From the cell containing the given text, extract its center point as (X, Y) coordinate. 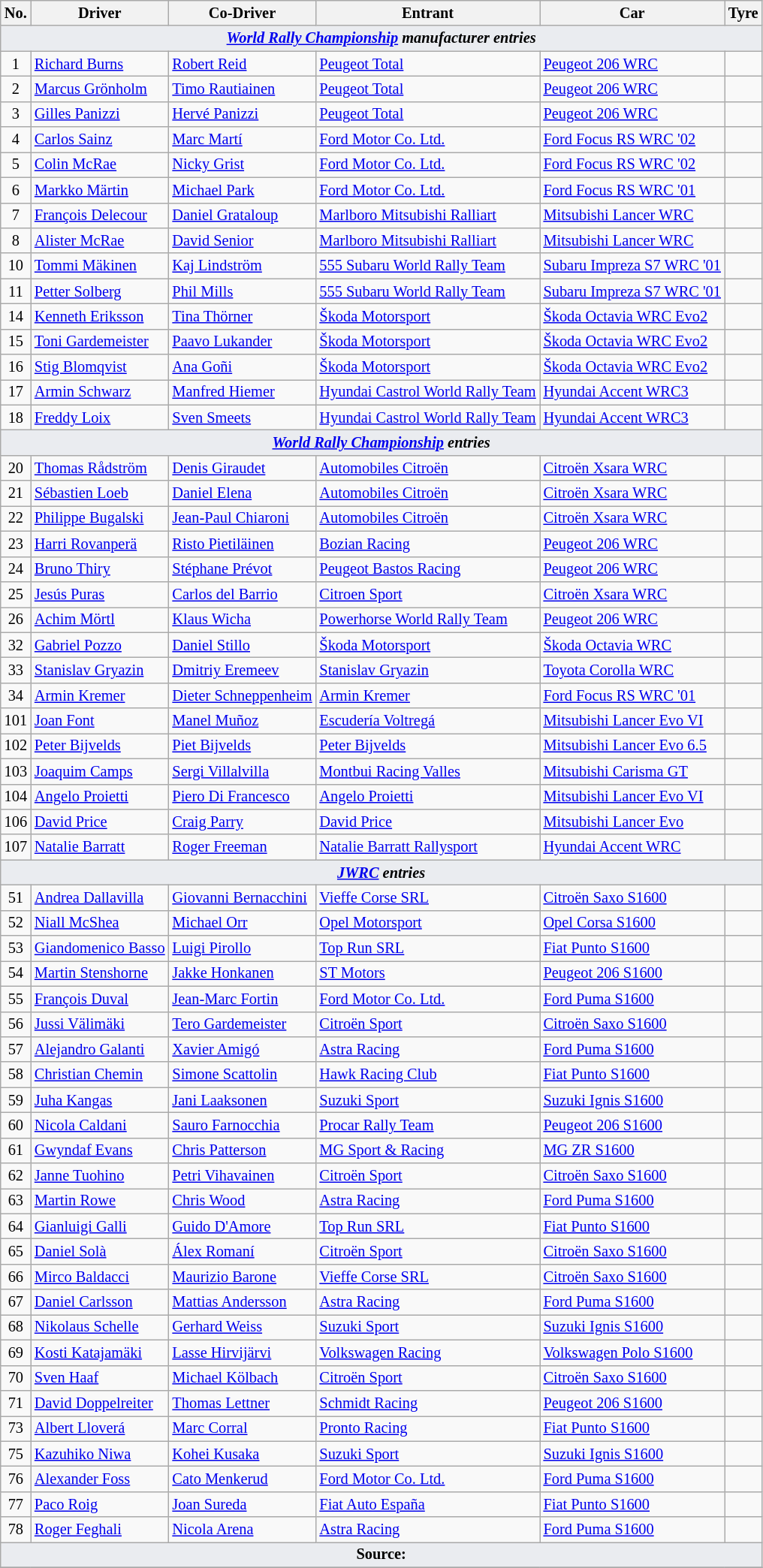
Daniel Carlsson (100, 1302)
Montbui Racing Valles (427, 771)
Sergi Villalvilla (243, 771)
16 (16, 367)
Mitsubishi Lancer Evo (632, 822)
Manfred Hiemer (243, 392)
Piero Di Francesco (243, 797)
Phil Mills (243, 291)
Gianluigi Galli (100, 1226)
61 (16, 1150)
Škoda Octavia WRC (632, 645)
Jani Laaksonen (243, 1100)
25 (16, 594)
Marc Martí (243, 140)
24 (16, 569)
Joan Sureda (243, 1504)
Niall McShea (100, 923)
Roger Freeman (243, 847)
33 (16, 670)
14 (16, 316)
Volkswagen Polo S1600 (632, 1352)
Jakke Honkanen (243, 973)
5 (16, 164)
Risto Pietiläinen (243, 544)
Mattias Andersson (243, 1302)
60 (16, 1125)
MG ZR S1600 (632, 1150)
Gilles Panizzi (100, 114)
Christian Chemin (100, 1075)
Harri Rovanperä (100, 544)
67 (16, 1302)
Car (632, 13)
Marc Corral (243, 1428)
Jussi Välimäki (100, 1024)
Opel Corsa S1600 (632, 923)
Carlos Sainz (100, 140)
Thomas Lettner (243, 1403)
Xavier Amigó (243, 1049)
4 (16, 140)
Petri Vihavainen (243, 1176)
Natalie Barratt (100, 847)
Klaus Wicha (243, 620)
Jean-Marc Fortin (243, 999)
Thomas Rådström (100, 468)
76 (16, 1479)
20 (16, 468)
Paco Roig (100, 1504)
Juha Kangas (100, 1100)
51 (16, 897)
62 (16, 1176)
75 (16, 1454)
Robert Reid (243, 64)
Joan Font (100, 721)
Sven Haaf (100, 1378)
Carlos del Barrio (243, 594)
Petter Solberg (100, 291)
Craig Parry (243, 822)
World Rally Championship entries (381, 442)
Michael Park (243, 190)
Procar Rally Team (427, 1125)
77 (16, 1504)
Tyre (743, 13)
Lasse Hirvijärvi (243, 1352)
Stéphane Prévot (243, 569)
Alexander Foss (100, 1479)
Schmidt Racing (427, 1403)
69 (16, 1352)
Entrant (427, 13)
Natalie Barratt Rallysport (427, 847)
106 (16, 822)
Manel Muñoz (243, 721)
8 (16, 240)
Toyota Corolla WRC (632, 670)
Peugeot Bastos Racing (427, 569)
Daniel Grataloup (243, 216)
Bozian Racing (427, 544)
Andrea Dallavilla (100, 897)
Jean-Paul Chiaroni (243, 518)
Stig Blomqvist (100, 367)
104 (16, 797)
Marcus Grönholm (100, 89)
Mitsubishi Carisma GT (632, 771)
52 (16, 923)
71 (16, 1403)
Opel Motorsport (427, 923)
70 (16, 1378)
Daniel Stillo (243, 645)
Volkswagen Racing (427, 1352)
François Duval (100, 999)
59 (16, 1100)
Tina Thörner (243, 316)
Bruno Thiry (100, 569)
58 (16, 1075)
MG Sport & Racing (427, 1150)
57 (16, 1049)
56 (16, 1024)
Jesús Puras (100, 594)
65 (16, 1252)
Alister McRae (100, 240)
Pronto Racing (427, 1428)
World Rally Championship manufacturer entries (381, 38)
Achim Mörtl (100, 620)
Source: (381, 1554)
Co-Driver (243, 13)
Kazuhiko Niwa (100, 1454)
Martin Stenshorne (100, 973)
Piet Bijvelds (243, 746)
78 (16, 1530)
David Senior (243, 240)
Markko Märtin (100, 190)
Freddy Loix (100, 418)
63 (16, 1201)
1 (16, 64)
Janne Tuohino (100, 1176)
Escudería Voltregá (427, 721)
11 (16, 291)
Dmitriy Eremeev (243, 670)
François Delecour (100, 216)
Denis Giraudet (243, 468)
Alejandro Galanti (100, 1049)
18 (16, 418)
3 (16, 114)
Philippe Bugalski (100, 518)
Mitsubishi Lancer Evo 6.5 (632, 746)
Paavo Lukander (243, 342)
107 (16, 847)
Guido D'Amore (243, 1226)
102 (16, 746)
55 (16, 999)
Mirco Baldacci (100, 1277)
Hawk Racing Club (427, 1075)
Ana Goñi (243, 367)
Michael Kölbach (243, 1378)
Powerhorse World Rally Team (427, 620)
53 (16, 948)
Kenneth Eriksson (100, 316)
7 (16, 216)
17 (16, 392)
Daniel Solà (100, 1252)
Gabriel Pozzo (100, 645)
Colin McRae (100, 164)
Simone Scattolin (243, 1075)
Kohei Kusaka (243, 1454)
Hervé Panizzi (243, 114)
Sauro Farnocchia (243, 1125)
Gwyndaf Evans (100, 1150)
Tero Gardemeister (243, 1024)
21 (16, 493)
Michael Orr (243, 923)
Sven Smeets (243, 418)
JWRC entries (381, 873)
32 (16, 645)
Nicola Caldani (100, 1125)
Tommi Mäkinen (100, 266)
Toni Gardemeister (100, 342)
Driver (100, 13)
34 (16, 695)
Daniel Elena (243, 493)
Nicky Grist (243, 164)
Martin Rowe (100, 1201)
26 (16, 620)
Gerhard Weiss (243, 1327)
10 (16, 266)
6 (16, 190)
Nicola Arena (243, 1530)
64 (16, 1226)
No. (16, 13)
Hyundai Accent WRC (632, 847)
Maurizio Barone (243, 1277)
Kosti Katajamäki (100, 1352)
Fiat Auto España (427, 1504)
22 (16, 518)
2 (16, 89)
101 (16, 721)
Giandomenico Basso (100, 948)
Chris Patterson (243, 1150)
23 (16, 544)
Nikolaus Schelle (100, 1327)
Giovanni Bernacchini (243, 897)
Sébastien Loeb (100, 493)
Joaquim Camps (100, 771)
Timo Rautiainen (243, 89)
54 (16, 973)
Chris Wood (243, 1201)
66 (16, 1277)
103 (16, 771)
Citroen Sport (427, 594)
Roger Feghali (100, 1530)
Cato Menkerud (243, 1479)
Luigi Pirollo (243, 948)
68 (16, 1327)
Armin Schwarz (100, 392)
David Doppelreiter (100, 1403)
Kaj Lindström (243, 266)
Álex Romaní (243, 1252)
Richard Burns (100, 64)
73 (16, 1428)
Dieter Schneppenheim (243, 695)
Albert Lloverá (100, 1428)
15 (16, 342)
ST Motors (427, 973)
